For the text-containing cell, return its midpoint in [x, y] coordinate format. 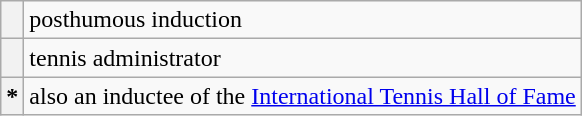
* [12, 96]
also an inductee of the International Tennis Hall of Fame [302, 96]
posthumous induction [302, 20]
tennis administrator [302, 58]
